Output the [X, Y] coordinate of the center of the cell containing the given text.  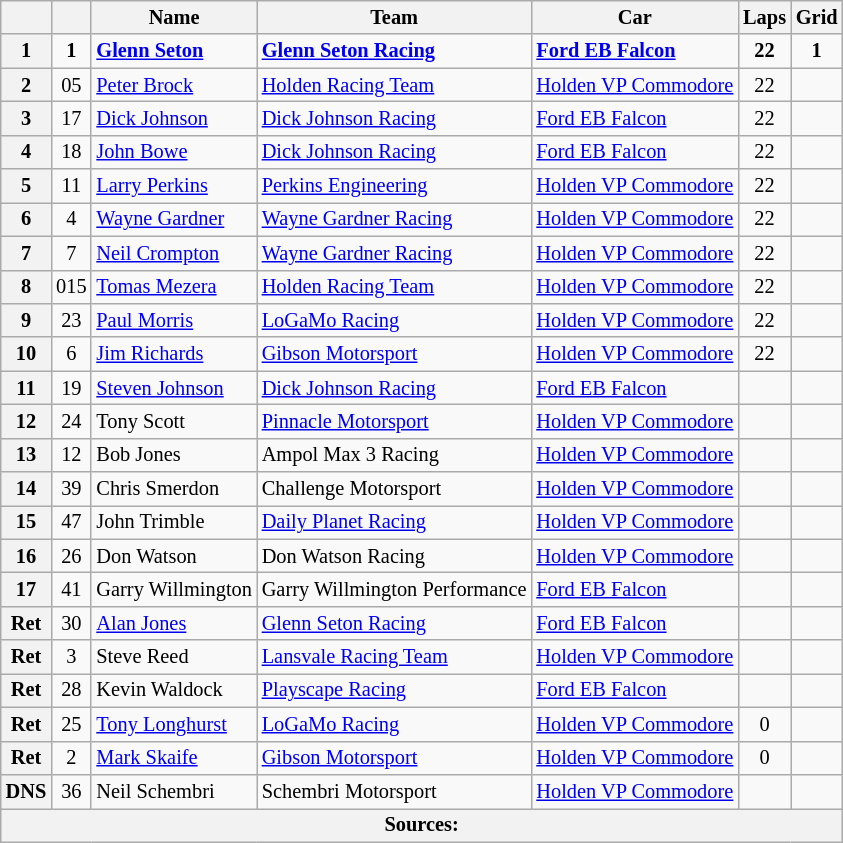
Team [394, 17]
Bob Jones [174, 455]
Sources: [422, 825]
05 [71, 85]
Garry Willmington [174, 589]
Kevin Waldock [174, 690]
Mark Skaife [174, 758]
23 [71, 320]
Chris Smerdon [174, 489]
Steven Johnson [174, 388]
Peter Brock [174, 85]
Jim Richards [174, 354]
Don Watson Racing [394, 556]
24 [71, 421]
Alan Jones [174, 623]
18 [71, 152]
Car [634, 17]
Pinnacle Motorsport [394, 421]
41 [71, 589]
Schembri Motorsport [394, 791]
Ampol Max 3 Racing [394, 455]
39 [71, 489]
5 [26, 186]
Wayne Gardner [174, 219]
John Trimble [174, 522]
Don Watson [174, 556]
Garry Willmington Performance [394, 589]
25 [71, 724]
13 [26, 455]
16 [26, 556]
8 [26, 287]
9 [26, 320]
Laps [764, 17]
Tony Scott [174, 421]
Tomas Mezera [174, 287]
Dick Johnson [174, 118]
Neil Schembri [174, 791]
Name [174, 17]
015 [71, 287]
Larry Perkins [174, 186]
Steve Reed [174, 657]
15 [26, 522]
47 [71, 522]
Tony Longhurst [174, 724]
Grid [817, 17]
Playscape Racing [394, 690]
John Bowe [174, 152]
Glenn Seton [174, 51]
Paul Morris [174, 320]
Challenge Motorsport [394, 489]
28 [71, 690]
36 [71, 791]
DNS [26, 791]
10 [26, 354]
Neil Crompton [174, 253]
26 [71, 556]
14 [26, 489]
30 [71, 623]
19 [71, 388]
Lansvale Racing Team [394, 657]
Daily Planet Racing [394, 522]
Perkins Engineering [394, 186]
